For the text-containing cell, return its midpoint in (x, y) coordinate format. 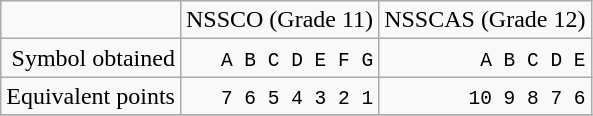
7 6 5 4 3 2 1 (279, 96)
NSSCAS (Grade 12) (485, 20)
NSSCO (Grade 11) (279, 20)
A B C D E F G (279, 58)
Equivalent points (91, 96)
10 9 8 7 6 (485, 96)
Symbol obtained (91, 58)
A B C D E (485, 58)
